Scan for the cell matching the given text and deliver its [X, Y] coordinate at center. 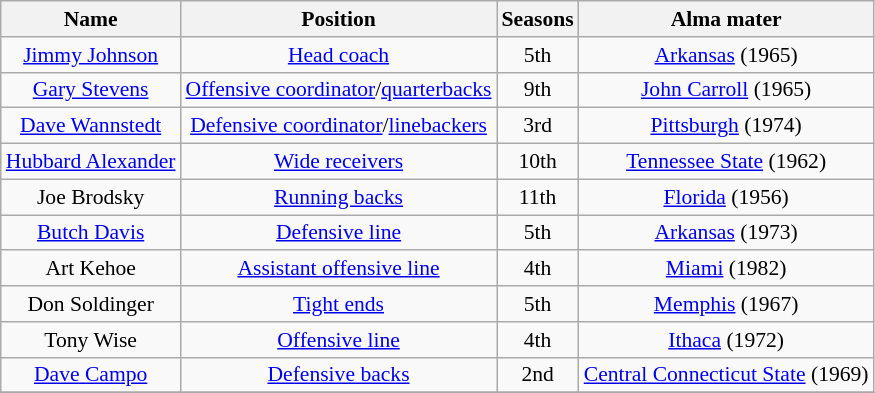
Tennessee State (1962) [726, 162]
Miami (1982) [726, 269]
Dave Wannstedt [91, 126]
Name [91, 19]
Pittsburgh (1974) [726, 126]
John Carroll (1965) [726, 90]
Hubbard Alexander [91, 162]
Alma mater [726, 19]
Butch Davis [91, 233]
3rd [538, 126]
Assistant offensive line [339, 269]
Central Connecticut State (1969) [726, 375]
Position [339, 19]
Ithaca (1972) [726, 340]
2nd [538, 375]
Tony Wise [91, 340]
Defensive coordinator/linebackers [339, 126]
Defensive backs [339, 375]
Florida (1956) [726, 197]
Arkansas (1973) [726, 233]
Head coach [339, 55]
Dave Campo [91, 375]
Offensive coordinator/quarterbacks [339, 90]
Gary Stevens [91, 90]
Memphis (1967) [726, 304]
Offensive line [339, 340]
Jimmy Johnson [91, 55]
Seasons [538, 19]
Wide receivers [339, 162]
9th [538, 90]
Running backs [339, 197]
11th [538, 197]
10th [538, 162]
Tight ends [339, 304]
Don Soldinger [91, 304]
Joe Brodsky [91, 197]
Defensive line [339, 233]
Arkansas (1965) [726, 55]
Art Kehoe [91, 269]
